Determine the (X, Y) coordinate at the center of the cell enclosing the given text.  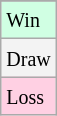
Win (28, 20)
Draw (28, 58)
Loss (28, 96)
